Provide the [X, Y] coordinate of the cell's center where the given text is located.  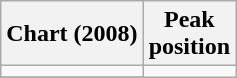
Peakposition [189, 34]
Chart (2008) [72, 34]
